Capture the cell that displays the provided text and extract its (X, Y) central coordinate. 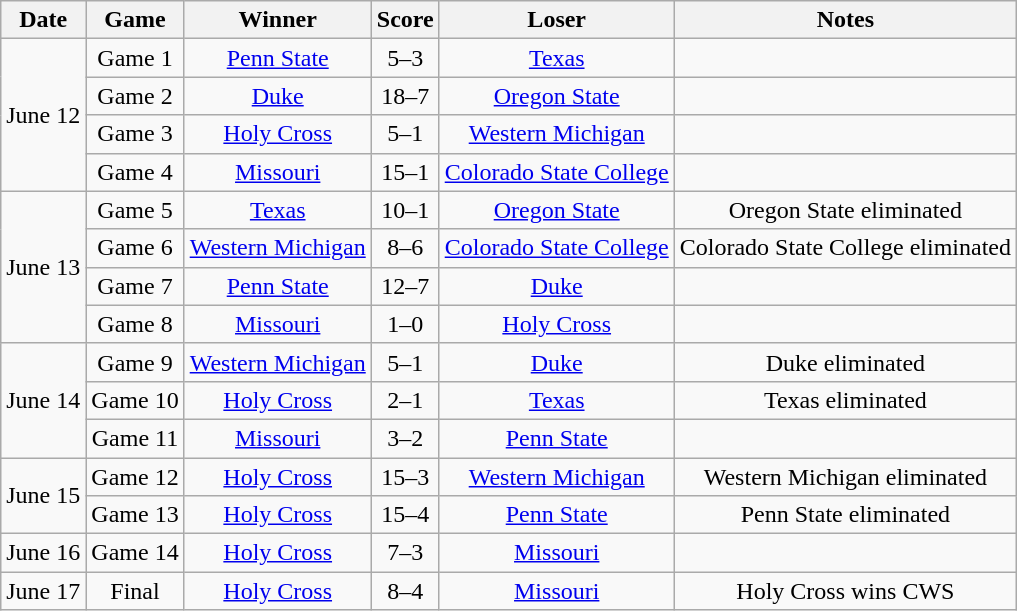
June 14 (44, 400)
Date (44, 20)
Score (405, 20)
3–2 (405, 438)
Game 7 (135, 286)
15–3 (405, 477)
June 17 (44, 591)
Game 3 (135, 134)
10–1 (405, 210)
June 13 (44, 267)
Game 6 (135, 248)
Oregon State eliminated (845, 210)
June 16 (44, 553)
Game 14 (135, 553)
Loser (556, 20)
15–1 (405, 172)
2–1 (405, 400)
Texas eliminated (845, 400)
Notes (845, 20)
Game 8 (135, 324)
Game 5 (135, 210)
5–3 (405, 58)
Winner (278, 20)
Game 9 (135, 362)
Duke eliminated (845, 362)
June 12 (44, 115)
8–4 (405, 591)
Game 2 (135, 96)
Game 11 (135, 438)
Holy Cross wins CWS (845, 591)
June 15 (44, 496)
Game 10 (135, 400)
Colorado State College eliminated (845, 248)
Game 13 (135, 515)
15–4 (405, 515)
18–7 (405, 96)
Penn State eliminated (845, 515)
Game 4 (135, 172)
Western Michigan eliminated (845, 477)
Final (135, 591)
12–7 (405, 286)
Game 1 (135, 58)
7–3 (405, 553)
Game 12 (135, 477)
8–6 (405, 248)
1–0 (405, 324)
Game (135, 20)
